For the text-containing cell, return its midpoint in [x, y] coordinate format. 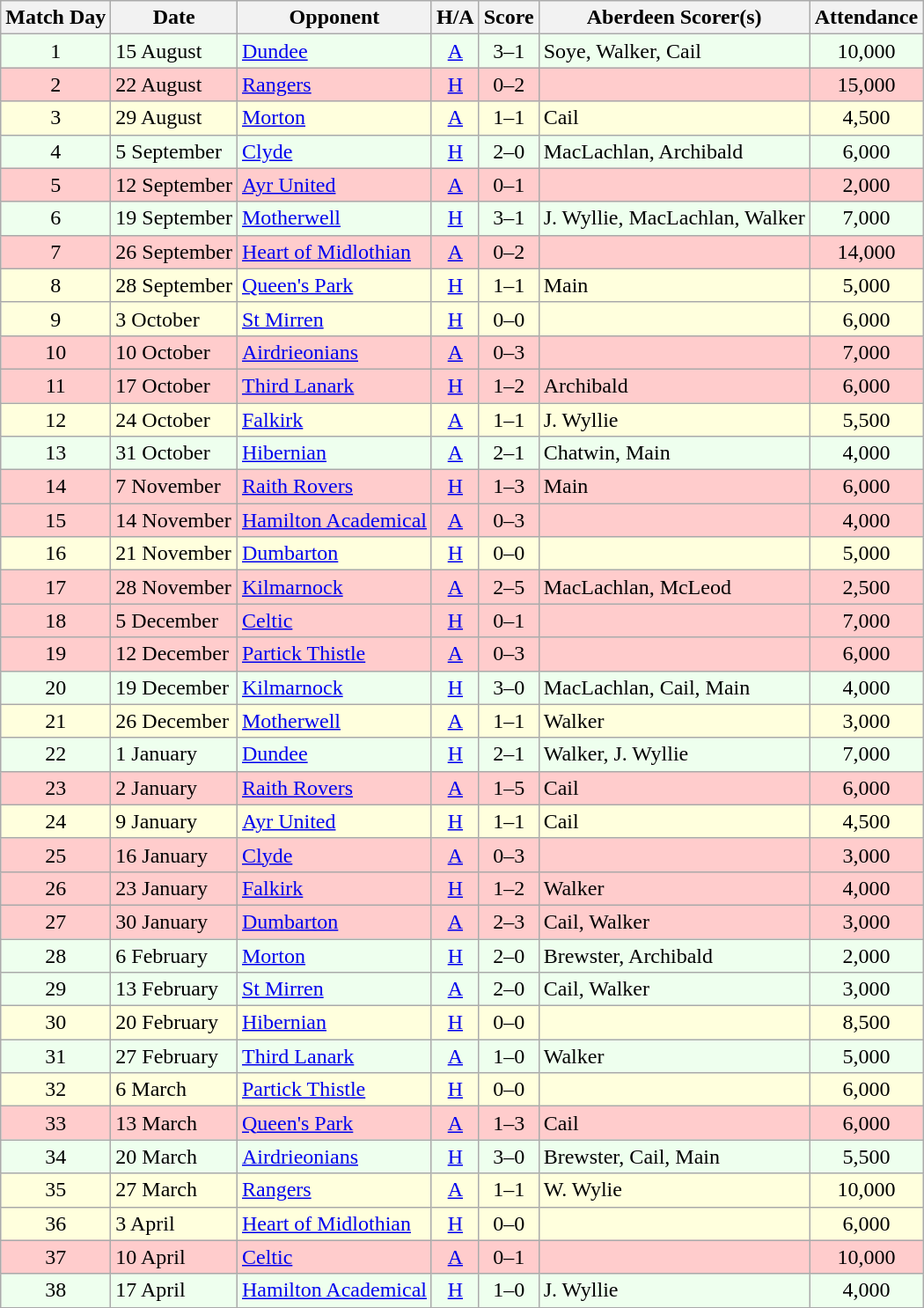
1 [56, 51]
1–5 [509, 788]
Brewster, Archibald [674, 955]
6 March [174, 1090]
15 [56, 520]
33 [56, 1123]
24 [56, 821]
27 March [174, 1190]
27 [56, 922]
34 [56, 1157]
22 [56, 754]
9 January [174, 821]
26 September [174, 252]
30 [56, 1023]
13 February [174, 989]
Opponent [334, 18]
14 November [174, 520]
8,500 [866, 1023]
5 September [174, 151]
Attendance [866, 18]
13 March [174, 1123]
17 April [174, 1290]
21 [56, 721]
MacLachlan, McLeod [674, 587]
14,000 [866, 252]
4 [56, 151]
10 [56, 352]
29 [56, 989]
Match Day [56, 18]
29 August [174, 118]
Chatwin, Main [674, 453]
22 August [174, 85]
12 [56, 420]
W. Wylie [674, 1190]
35 [56, 1190]
1 January [174, 754]
25 [56, 855]
9 [56, 319]
18 [56, 621]
Brewster, Cail, Main [674, 1157]
30 January [174, 922]
Archibald [674, 386]
2 January [174, 788]
19 September [174, 218]
Walker, J. Wyllie [674, 754]
11 [56, 386]
MacLachlan, Archibald [674, 151]
2,500 [866, 587]
32 [56, 1090]
3 [56, 118]
10 April [174, 1257]
7 [56, 252]
19 December [174, 687]
2–5 [509, 587]
10 October [174, 352]
5 [56, 185]
15,000 [866, 85]
20 March [174, 1157]
23 [56, 788]
36 [56, 1223]
15 August [174, 51]
28 November [174, 587]
6 February [174, 955]
5 December [174, 621]
7 November [174, 487]
3 April [174, 1223]
17 [56, 587]
16 January [174, 855]
28 [56, 955]
24 October [174, 420]
12 September [174, 185]
31 [56, 1056]
MacLachlan, Cail, Main [674, 687]
6 [56, 218]
20 [56, 687]
12 December [174, 654]
16 [56, 554]
37 [56, 1257]
2–3 [509, 922]
Aberdeen Scorer(s) [674, 18]
2 [56, 85]
Score [509, 18]
31 October [174, 453]
3 October [174, 319]
38 [56, 1290]
8 [56, 285]
J. Wyllie, MacLachlan, Walker [674, 218]
28 September [174, 285]
23 January [174, 888]
13 [56, 453]
21 November [174, 554]
Soye, Walker, Cail [674, 51]
17 October [174, 386]
14 [56, 487]
26 December [174, 721]
20 February [174, 1023]
H/A [455, 18]
26 [56, 888]
Date [174, 18]
19 [56, 654]
27 February [174, 1056]
